Detect which cell encompasses the target text, then output its [x, y] center coordinate. 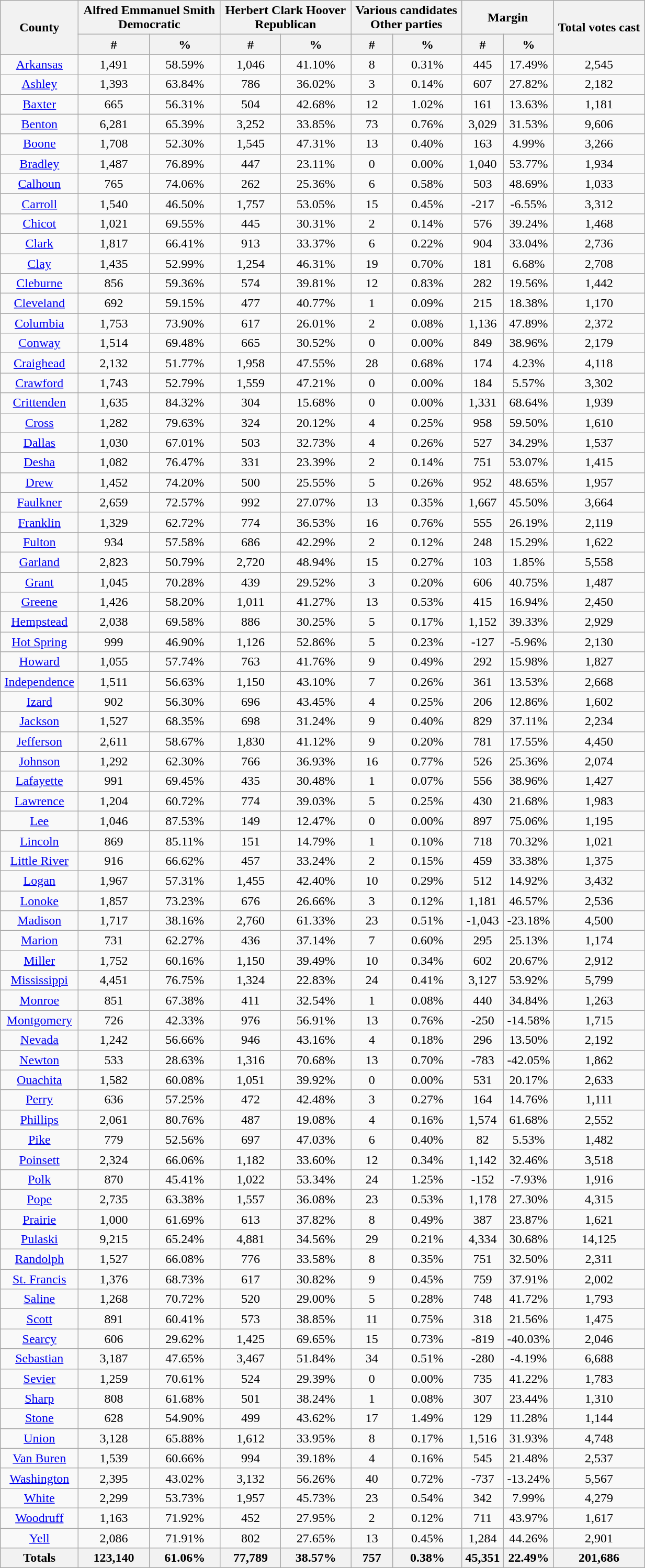
53.77% [528, 164]
3,467 [251, 1359]
781 [483, 741]
Newton [40, 1060]
533 [114, 1060]
2,552 [599, 1120]
-127 [483, 642]
66.41% [185, 243]
14.92% [528, 881]
Fulton [40, 542]
32.50% [528, 1259]
60.72% [185, 801]
39.81% [316, 284]
2,668 [599, 682]
Union [40, 1438]
1,934 [599, 164]
21.68% [528, 801]
2,038 [114, 622]
36.02% [316, 84]
Greene [40, 602]
1,574 [483, 1120]
28 [372, 363]
20.67% [528, 961]
415 [483, 602]
1,040 [483, 164]
32.73% [316, 443]
Ouachita [40, 1080]
726 [114, 1020]
33.37% [316, 243]
44.26% [528, 1538]
2,299 [114, 1498]
11.28% [528, 1418]
38.16% [185, 921]
765 [114, 184]
Miller [40, 961]
39.24% [528, 223]
56.26% [316, 1478]
0.72% [427, 1478]
60.66% [185, 1458]
66.08% [185, 1259]
527 [483, 443]
31.53% [528, 124]
802 [251, 1538]
Van Buren [40, 1458]
0.15% [427, 861]
976 [251, 1020]
Woodruff [40, 1518]
84.32% [185, 403]
3,029 [483, 124]
3,432 [599, 881]
1,958 [251, 363]
1,195 [599, 821]
2,061 [114, 1120]
-5.96% [528, 642]
48.69% [528, 184]
Stone [40, 1418]
43.16% [316, 1040]
61.33% [316, 921]
47.55% [316, 363]
White [40, 1498]
28.63% [185, 1060]
74.06% [185, 184]
952 [483, 482]
Craighead [40, 363]
5.57% [528, 383]
53.07% [528, 462]
0.75% [427, 1319]
1,204 [114, 801]
56.30% [185, 702]
7.99% [528, 1498]
574 [251, 284]
1,292 [114, 761]
-40.03% [528, 1339]
60.41% [185, 1319]
34.56% [316, 1239]
Cleveland [40, 303]
958 [483, 423]
Pulaski [40, 1239]
0.10% [427, 841]
1.02% [427, 104]
60.16% [185, 961]
304 [251, 403]
27.30% [528, 1199]
41.22% [528, 1379]
14,125 [599, 1239]
41.12% [316, 741]
Mississippi [40, 980]
4,279 [599, 1498]
23.44% [528, 1398]
1,708 [114, 144]
607 [483, 84]
Nevada [40, 1040]
67.01% [185, 443]
545 [483, 1458]
2,119 [599, 522]
53.73% [185, 1498]
499 [251, 1418]
3,127 [483, 980]
1,082 [114, 462]
48.65% [528, 482]
916 [114, 861]
14.79% [316, 841]
296 [483, 1040]
324 [251, 423]
206 [483, 702]
1,284 [483, 1538]
992 [251, 502]
318 [483, 1319]
53.05% [316, 204]
69.45% [185, 781]
-7.93% [528, 1179]
1,435 [114, 263]
1,514 [114, 343]
52.86% [316, 642]
30.31% [316, 223]
45.73% [316, 1498]
1,539 [114, 1458]
5,558 [599, 562]
1,136 [483, 323]
13.63% [528, 104]
11 [372, 1319]
76.47% [185, 462]
52.56% [185, 1140]
Drew [40, 482]
1,259 [114, 1379]
53.92% [528, 980]
Sevier [40, 1379]
51.77% [185, 363]
53.34% [316, 1179]
Monroe [40, 1000]
39.18% [316, 1458]
30.25% [316, 622]
25.13% [528, 941]
174 [483, 363]
59.15% [185, 303]
33.24% [316, 861]
38.57% [316, 1558]
Jefferson [40, 741]
1,022 [251, 1179]
2,046 [599, 1339]
248 [483, 542]
4,450 [599, 741]
Marion [40, 941]
40.75% [528, 582]
29.39% [316, 1379]
66.06% [185, 1159]
1,242 [114, 1040]
520 [251, 1299]
Izard [40, 702]
25.55% [316, 482]
Carroll [40, 204]
-737 [483, 1478]
33.38% [528, 861]
2,395 [114, 1478]
1,426 [114, 602]
71.91% [185, 1538]
-14.58% [528, 1020]
2,720 [251, 562]
1,055 [114, 662]
Totals [40, 1558]
2,179 [599, 343]
161 [483, 104]
1,557 [251, 1199]
129 [483, 1418]
Benton [40, 124]
215 [483, 303]
23.87% [528, 1220]
29.62% [185, 1339]
763 [251, 662]
33.85% [316, 124]
711 [483, 1518]
1,516 [483, 1438]
14.76% [528, 1100]
Madison [40, 921]
0.77% [427, 761]
42.68% [316, 104]
1,452 [114, 482]
74.20% [185, 482]
51.84% [316, 1359]
62.30% [185, 761]
0.22% [427, 243]
Calhoun [40, 184]
4,881 [251, 1239]
30.52% [316, 343]
Saline [40, 1299]
47.03% [316, 1140]
6.68% [528, 263]
1,163 [114, 1518]
576 [483, 223]
3,266 [599, 144]
Hot Spring [40, 642]
Scott [40, 1319]
27.82% [528, 84]
731 [114, 941]
Perry [40, 1100]
67.38% [185, 1000]
201,686 [599, 1558]
Clay [40, 263]
766 [251, 761]
1,540 [114, 204]
1,425 [251, 1339]
1,482 [599, 1140]
69.58% [185, 622]
47.65% [185, 1359]
68.35% [185, 721]
2,234 [599, 721]
0.54% [427, 1498]
66.62% [185, 861]
1,939 [599, 403]
Little River [40, 861]
85.11% [185, 841]
46.90% [185, 642]
42.40% [316, 881]
56.31% [185, 104]
65.88% [185, 1438]
33.58% [316, 1259]
439 [251, 582]
1,783 [599, 1379]
2,536 [599, 900]
33.95% [316, 1438]
Herbert Clark HooverRepublican [286, 18]
3,128 [114, 1438]
1,753 [114, 323]
1,468 [599, 223]
1,743 [114, 383]
21.56% [528, 1319]
Polk [40, 1179]
891 [114, 1319]
718 [483, 841]
16.94% [528, 602]
886 [251, 622]
447 [251, 164]
1,111 [599, 1100]
3,664 [599, 502]
19.08% [316, 1120]
52.79% [185, 383]
1,174 [599, 941]
282 [483, 284]
23.11% [316, 164]
759 [483, 1279]
43.97% [528, 1518]
1,000 [114, 1220]
69.65% [316, 1339]
56.66% [185, 1040]
41.76% [316, 662]
-783 [483, 1060]
504 [251, 104]
1,254 [251, 263]
22.49% [528, 1558]
1,610 [599, 423]
0.31% [427, 64]
-4.19% [528, 1359]
37.14% [316, 941]
-217 [483, 204]
2,708 [599, 263]
30.82% [316, 1279]
-1,043 [483, 921]
2,929 [599, 622]
77,789 [251, 1558]
40.77% [316, 303]
748 [483, 1299]
331 [251, 462]
149 [251, 821]
Lincoln [40, 841]
34 [372, 1359]
62.27% [185, 941]
47.31% [316, 144]
72.57% [185, 502]
Independence [40, 682]
1,967 [114, 881]
2,182 [599, 84]
1,393 [114, 84]
82 [483, 1140]
63.38% [185, 1199]
32.54% [316, 1000]
59.36% [185, 284]
42.29% [316, 542]
Faulkner [40, 502]
1,983 [599, 801]
Sharp [40, 1398]
1,817 [114, 243]
58.20% [185, 602]
69.48% [185, 343]
57.74% [185, 662]
41.27% [316, 602]
37.91% [528, 1279]
5,799 [599, 980]
1.49% [427, 1418]
26.66% [316, 900]
65.24% [185, 1239]
262 [251, 184]
Lonoke [40, 900]
Hempstead [40, 622]
45.50% [528, 502]
1,717 [114, 921]
15.29% [528, 542]
43.62% [316, 1418]
2,611 [114, 741]
902 [114, 702]
1,331 [483, 403]
1,862 [599, 1060]
904 [483, 243]
184 [483, 383]
1,427 [599, 781]
Baxter [40, 104]
75.06% [528, 821]
29.52% [316, 582]
1,635 [114, 403]
Alfred Emmanuel Smith Democratic [150, 18]
1,857 [114, 900]
4,334 [483, 1239]
613 [251, 1220]
1,715 [599, 1020]
68.64% [528, 403]
19.56% [528, 284]
1,178 [483, 1199]
1,329 [114, 522]
556 [483, 781]
1,442 [599, 284]
1,376 [114, 1279]
69.55% [185, 223]
387 [483, 1220]
37.11% [528, 721]
22.83% [316, 980]
6,688 [599, 1359]
71.92% [185, 1518]
776 [251, 1259]
697 [251, 1140]
1,622 [599, 542]
2,633 [599, 1080]
512 [483, 881]
1,830 [251, 741]
Ashley [40, 84]
477 [251, 303]
Phillips [40, 1120]
61.69% [185, 1220]
Total votes cast [599, 27]
1,667 [483, 502]
70.32% [528, 841]
2,074 [599, 761]
38.85% [316, 1319]
0.73% [427, 1339]
934 [114, 542]
58.59% [185, 64]
0.58% [427, 184]
1,268 [114, 1299]
-280 [483, 1359]
181 [483, 263]
52.99% [185, 263]
59.50% [528, 423]
20.12% [316, 423]
2,537 [599, 1458]
Prairie [40, 1220]
26.01% [316, 323]
0.23% [427, 642]
757 [372, 1558]
46.31% [316, 263]
15.98% [528, 662]
692 [114, 303]
628 [114, 1418]
4,118 [599, 363]
3,518 [599, 1159]
54.90% [185, 1418]
1,793 [599, 1299]
573 [251, 1319]
17.55% [528, 741]
1,559 [251, 383]
15.68% [316, 403]
70.72% [185, 1299]
808 [114, 1398]
295 [483, 941]
33.60% [316, 1159]
Conway [40, 343]
555 [483, 522]
-13.24% [528, 1478]
Lawrence [40, 801]
19 [372, 263]
33.04% [528, 243]
34.29% [528, 443]
2,002 [599, 1279]
0.28% [427, 1299]
76.89% [185, 164]
0.68% [427, 363]
999 [114, 642]
1,263 [599, 1000]
164 [483, 1100]
County [40, 27]
50.79% [185, 562]
676 [251, 900]
2,659 [114, 502]
472 [251, 1100]
43.10% [316, 682]
73.23% [185, 900]
Margin [508, 18]
457 [251, 861]
12.47% [316, 821]
2,736 [599, 243]
Columbia [40, 323]
17.49% [528, 64]
0.21% [427, 1239]
Bradley [40, 164]
994 [251, 1458]
2,311 [599, 1259]
307 [483, 1398]
27.07% [316, 502]
Chicot [40, 223]
-23.18% [528, 921]
0.38% [427, 1558]
73.90% [185, 323]
696 [251, 702]
163 [483, 144]
2,735 [114, 1199]
Howard [40, 662]
2,372 [599, 323]
991 [114, 781]
1,582 [114, 1080]
39.92% [316, 1080]
Montgomery [40, 1020]
4,451 [114, 980]
1,170 [599, 303]
17 [372, 1418]
1,827 [599, 662]
60.08% [185, 1080]
2,912 [599, 961]
1.25% [427, 1179]
42.48% [316, 1100]
Crittenden [40, 403]
430 [483, 801]
500 [251, 482]
62.72% [185, 522]
0.29% [427, 881]
4.23% [528, 363]
524 [251, 1379]
2,324 [114, 1159]
0.41% [427, 980]
Jackson [40, 721]
80.76% [185, 1120]
Johnson [40, 761]
1.85% [528, 562]
73 [372, 124]
411 [251, 1000]
41.72% [528, 1299]
18.38% [528, 303]
1,310 [599, 1398]
29 [372, 1239]
1,011 [251, 602]
Clark [40, 243]
47.21% [316, 383]
27.95% [316, 1518]
61.06% [185, 1558]
Dallas [40, 443]
0.83% [427, 284]
52.30% [185, 144]
48.94% [316, 562]
Lafayette [40, 781]
698 [251, 721]
2,086 [114, 1538]
897 [483, 821]
Desha [40, 462]
76.75% [185, 980]
1,182 [251, 1159]
36.93% [316, 761]
Cross [40, 423]
526 [483, 761]
39.03% [316, 801]
20.17% [528, 1080]
103 [483, 562]
1,051 [251, 1080]
79.63% [185, 423]
1,282 [114, 423]
361 [483, 682]
452 [251, 1518]
-42.05% [528, 1060]
63.84% [185, 84]
Grant [40, 582]
0.09% [427, 303]
65.39% [185, 124]
501 [251, 1398]
1,375 [599, 861]
292 [483, 662]
43.02% [185, 1478]
829 [483, 721]
0.07% [427, 781]
2,132 [114, 363]
-152 [483, 1179]
851 [114, 1000]
31.93% [528, 1438]
36.08% [316, 1199]
Various candidatesOther parties [406, 18]
3,302 [599, 383]
2,901 [599, 1538]
436 [251, 941]
2,823 [114, 562]
27.65% [316, 1538]
856 [114, 284]
47.89% [528, 323]
1,144 [599, 1418]
70.61% [185, 1379]
39.33% [528, 622]
21.48% [528, 1458]
70.28% [185, 582]
4.99% [528, 144]
26.19% [528, 522]
St. Francis [40, 1279]
1,033 [599, 184]
57.25% [185, 1100]
1,752 [114, 961]
3,132 [251, 1478]
870 [114, 1179]
-250 [483, 1020]
435 [251, 781]
4,748 [599, 1438]
913 [251, 243]
3,312 [599, 204]
9,606 [599, 124]
3,187 [114, 1359]
342 [483, 1498]
2,760 [251, 921]
Sebastian [40, 1359]
459 [483, 861]
2,192 [599, 1040]
1,545 [251, 144]
Washington [40, 1478]
37.82% [316, 1220]
Crawford [40, 383]
Searcy [40, 1339]
3,252 [251, 124]
440 [483, 1000]
5,567 [599, 1478]
786 [251, 84]
2,545 [599, 64]
Poinsett [40, 1159]
43.45% [316, 702]
Pike [40, 1140]
2,450 [599, 602]
30.48% [316, 781]
1,142 [483, 1159]
68.73% [185, 1279]
46.57% [528, 900]
1,757 [251, 204]
31.24% [316, 721]
1,612 [251, 1438]
Garland [40, 562]
531 [483, 1080]
70.68% [316, 1060]
12.86% [528, 702]
1,126 [251, 642]
1,030 [114, 443]
23.39% [316, 462]
123,140 [114, 1558]
1,316 [251, 1060]
6,281 [114, 124]
56.63% [185, 682]
29.00% [316, 1299]
-819 [483, 1339]
946 [251, 1040]
39.49% [316, 961]
34.84% [528, 1000]
57.58% [185, 542]
42.33% [185, 1020]
1,916 [599, 1179]
4,315 [599, 1199]
1,415 [599, 462]
45,351 [483, 1558]
Logan [40, 881]
602 [483, 961]
9,215 [114, 1239]
-6.55% [528, 204]
45.41% [185, 1179]
1,475 [599, 1319]
13.53% [528, 682]
Randolph [40, 1259]
151 [251, 841]
57.31% [185, 881]
Boone [40, 144]
5.53% [528, 1140]
36.53% [316, 522]
87.53% [185, 821]
1,537 [599, 443]
1,602 [599, 702]
1,617 [599, 1518]
Cleburne [40, 284]
487 [251, 1120]
849 [483, 343]
1,491 [114, 64]
30.68% [528, 1239]
0.18% [427, 1040]
Yell [40, 1538]
686 [251, 542]
4,500 [599, 921]
Lee [40, 821]
Franklin [40, 522]
38.24% [316, 1398]
13.50% [528, 1040]
735 [483, 1379]
32.46% [528, 1159]
58.67% [185, 741]
1,621 [599, 1220]
56.91% [316, 1020]
Pope [40, 1199]
1,455 [251, 881]
41.10% [316, 64]
1,511 [114, 682]
636 [114, 1100]
1,324 [251, 980]
1,152 [483, 622]
2,130 [599, 642]
0.60% [427, 941]
46.50% [185, 204]
Arkansas [40, 64]
869 [114, 841]
40 [372, 1478]
1,045 [114, 582]
779 [114, 1140]
